Scan for the cell matching the given text and deliver its [X, Y] coordinate at center. 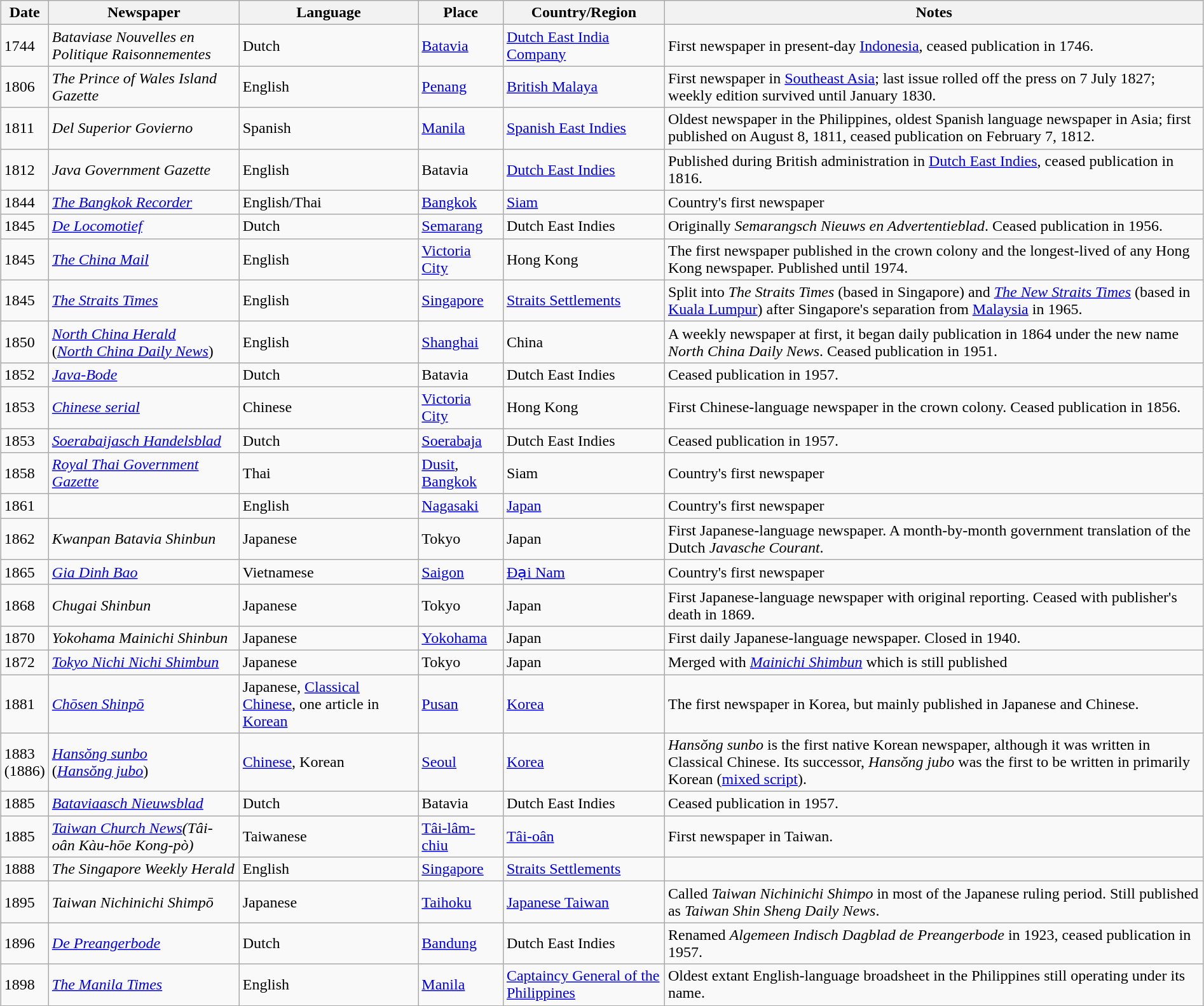
1895 [24, 902]
Del Superior Govierno [144, 128]
First newspaper in Southeast Asia; last issue rolled off the press on 7 July 1827; weekly edition survived until January 1830. [933, 86]
Oldest extant English-language broadsheet in the Philippines still operating under its name. [933, 984]
The Manila Times [144, 984]
Hansŏng sunbo (Hansŏng jubo) [144, 762]
Japanese, Classical Chinese, one article in Korean [329, 703]
First Japanese-language newspaper. A month-by-month government translation of the Dutch Javasche Courant. [933, 539]
English/Thai [329, 202]
Penang [461, 86]
Newspaper [144, 13]
Dutch East India Company [584, 46]
Tokyo Nichi Nichi Shimbun [144, 662]
Called Taiwan Nichinichi Shimpo in most of the Japanese ruling period. Still published as Taiwan Shin Sheng Daily News. [933, 902]
1872 [24, 662]
1870 [24, 638]
Bangkok [461, 202]
1844 [24, 202]
Seoul [461, 762]
Spanish East Indies [584, 128]
A weekly newspaper at first, it began daily publication in 1864 under the new name North China Daily News. Ceased publication in 1951. [933, 342]
Taiwanese [329, 837]
Kwanpan Batavia Shinbun [144, 539]
Japanese Taiwan [584, 902]
Yokohama [461, 638]
1806 [24, 86]
Soerabaijasch Handelsblad [144, 441]
Bandung [461, 944]
1852 [24, 375]
1888 [24, 869]
Dusit, Bangkok [461, 473]
Soerabaja [461, 441]
The first newspaper published in the crown colony and the longest-lived of any Hong Kong newspaper. Published until 1974. [933, 259]
Published during British administration in Dutch East Indies, ceased publication in 1816. [933, 169]
1744 [24, 46]
1858 [24, 473]
1850 [24, 342]
The Prince of Wales Island Gazette [144, 86]
1896 [24, 944]
The Singapore Weekly Herald [144, 869]
Chinese [329, 407]
Taiwan Church News(Tâi-oân Kàu-hōe Kong-pò) [144, 837]
Shanghai [461, 342]
Tâi-oân [584, 837]
1898 [24, 984]
Captaincy General of the Philippines [584, 984]
Spanish [329, 128]
Gia Dinh Bao [144, 572]
Pusan [461, 703]
1865 [24, 572]
Chinese, Korean [329, 762]
Vietnamese [329, 572]
Nagasaki [461, 506]
The first newspaper in Korea, but mainly published in Japanese and Chinese. [933, 703]
Language [329, 13]
The Bangkok Recorder [144, 202]
Chinese serial [144, 407]
Java-Bode [144, 375]
Taihoku [461, 902]
The China Mail [144, 259]
Thai [329, 473]
Merged with Mainichi Shimbun which is still published [933, 662]
1861 [24, 506]
Saigon [461, 572]
Tâi-lâm-chiu [461, 837]
1868 [24, 605]
Originally Semarangsch Nieuws en Advertentieblad. Ceased publication in 1956. [933, 226]
Chugai Shinbun [144, 605]
1881 [24, 703]
British Malaya [584, 86]
1811 [24, 128]
First Chinese-language newspaper in the crown colony. Ceased publication in 1856. [933, 407]
De Locomotief [144, 226]
Notes [933, 13]
Bataviase Nouvelles en Politique Raisonnementes [144, 46]
The Straits Times [144, 300]
China [584, 342]
Taiwan Nichinichi Shimpō [144, 902]
North China Herald (North China Daily News) [144, 342]
De Preangerbode [144, 944]
Date [24, 13]
Royal Thai Government Gazette [144, 473]
1812 [24, 169]
First Japanese-language newspaper with original reporting. Ceased with publisher's death in 1869. [933, 605]
Yokohama Mainichi Shinbun [144, 638]
Java Government Gazette [144, 169]
Renamed Algemeen Indisch Dagblad de Preangerbode in 1923, ceased publication in 1957. [933, 944]
First daily Japanese-language newspaper. Closed in 1940. [933, 638]
1883(1886) [24, 762]
Semarang [461, 226]
Country/Region [584, 13]
First newspaper in Taiwan. [933, 837]
1862 [24, 539]
First newspaper in present-day Indonesia, ceased publication in 1746. [933, 46]
Chōsen Shinpō [144, 703]
Place [461, 13]
Đại Nam [584, 572]
Bataviaasch Nieuwsblad [144, 804]
